Determine the [X, Y] coordinate at the center of the cell enclosing the given text.  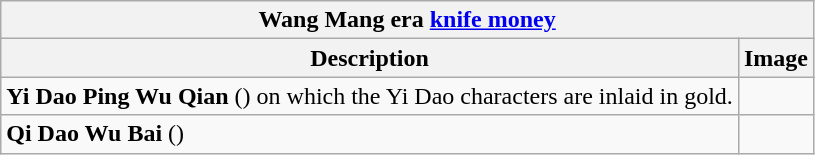
Yi Dao Ping Wu Qian () on which the Yi Dao characters are inlaid in gold. [370, 96]
Image [776, 58]
Wang Mang era knife money [408, 20]
Description [370, 58]
Qi Dao Wu Bai () [370, 134]
